Capture the cell that displays the provided text and extract its (x, y) central coordinate. 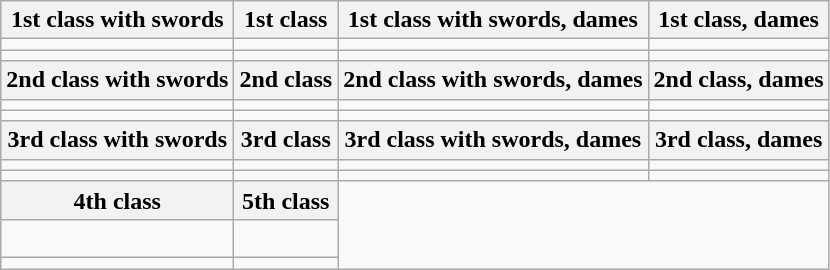
3rd class with swords, dames (493, 140)
2nd class, dames (738, 80)
2nd class with swords, dames (493, 80)
2nd class with swords (118, 80)
3rd class with swords (118, 140)
1st class with swords (118, 20)
1st class (286, 20)
1st class, dames (738, 20)
3rd class, dames (738, 140)
2nd class (286, 80)
1st class with swords, dames (493, 20)
5th class (286, 200)
4th class (118, 200)
3rd class (286, 140)
